Scan for the cell matching the given text and deliver its [x, y] coordinate at center. 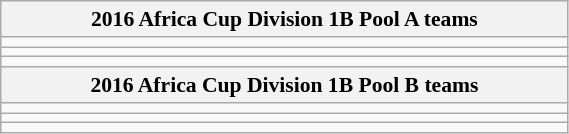
2016 Africa Cup Division 1B Pool A teams [284, 19]
2016 Africa Cup Division 1B Pool B teams [284, 85]
